Identify which cell holds the provided text, then report its [X, Y] central coordinate. 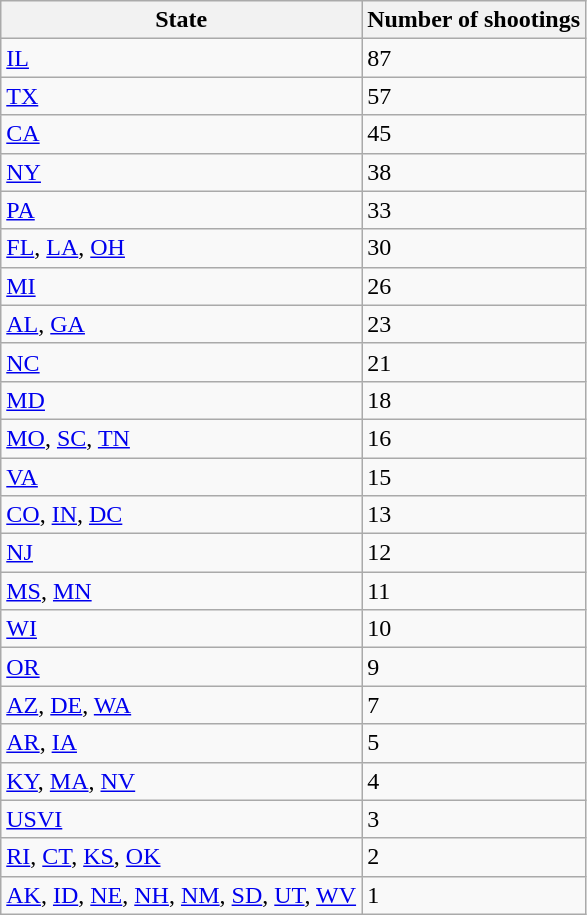
RI, CT, KS, OK [182, 857]
7 [474, 705]
MS, MN [182, 591]
26 [474, 286]
30 [474, 248]
PA [182, 210]
MO, SC, TN [182, 438]
MD [182, 400]
57 [474, 96]
2 [474, 857]
15 [474, 477]
Number of shootings [474, 20]
OR [182, 667]
FL, LA, OH [182, 248]
12 [474, 553]
MI [182, 286]
NJ [182, 553]
10 [474, 629]
45 [474, 134]
AZ, DE, WA [182, 705]
CA [182, 134]
23 [474, 324]
33 [474, 210]
AL, GA [182, 324]
AK, ID, NE, NH, NM, SD, UT, WV [182, 895]
9 [474, 667]
NC [182, 362]
USVI [182, 819]
11 [474, 591]
21 [474, 362]
State [182, 20]
38 [474, 172]
13 [474, 515]
AR, IA [182, 743]
VA [182, 477]
NY [182, 172]
CO, IN, DC [182, 515]
WI [182, 629]
87 [474, 58]
3 [474, 819]
18 [474, 400]
TX [182, 96]
5 [474, 743]
1 [474, 895]
4 [474, 781]
KY, MA, NV [182, 781]
16 [474, 438]
IL [182, 58]
